Return the (x, y) coordinate for the center point of the cell that contains the specified text.  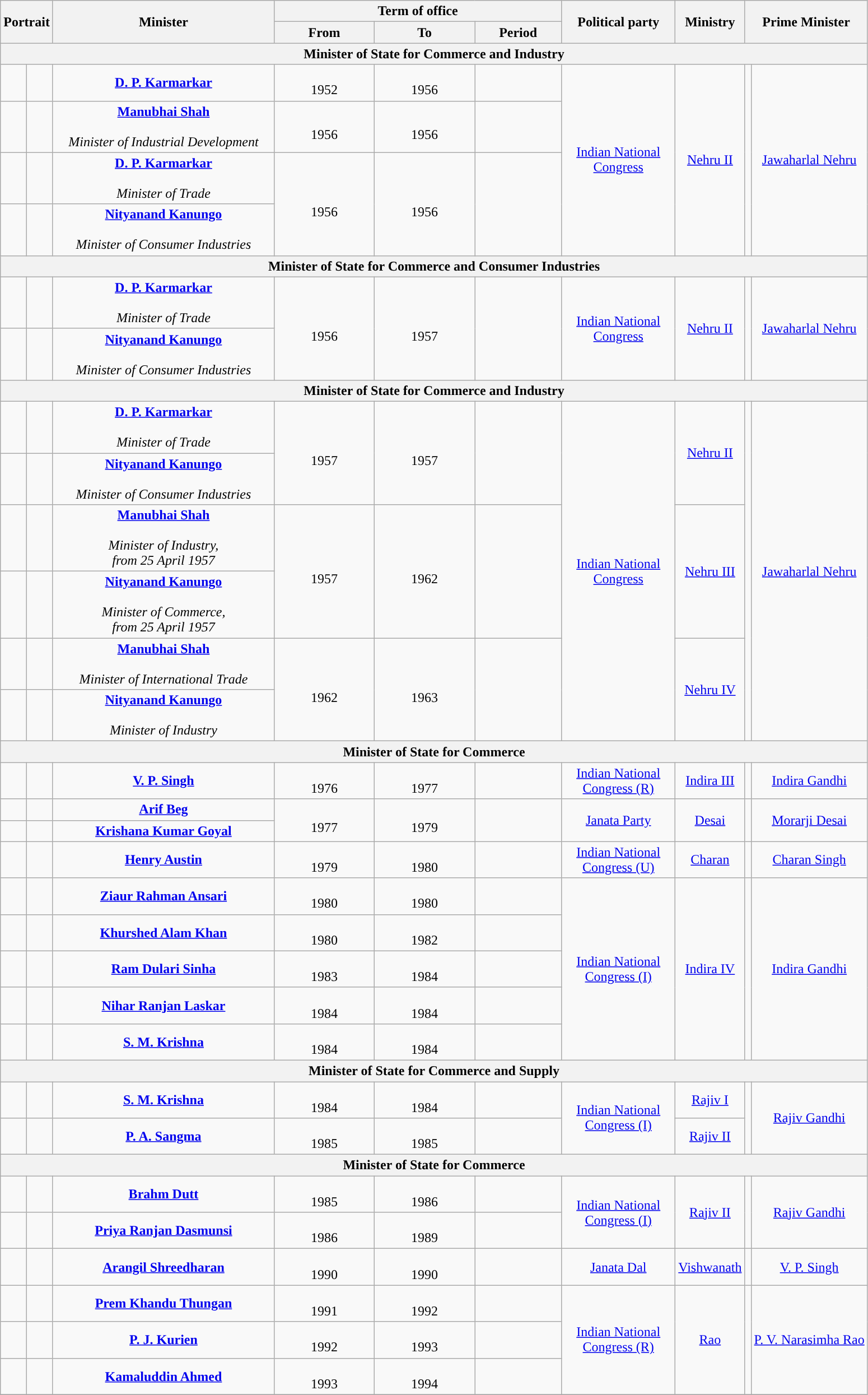
1963 (424, 690)
Nehru IV (710, 690)
Prime Minister (806, 22)
Vishwanath (710, 1267)
P. A. Sangma (164, 1136)
From (324, 32)
Khurshed Alam Khan (164, 932)
Janata Party (618, 820)
Desai (710, 820)
Nityanand KanungoMinister of Commerce,from 25 April 1957 (164, 605)
Minister of State for Commerce and Consumer Industries (434, 266)
To (424, 32)
Arif Beg (164, 810)
Indira III (710, 781)
Ministry (710, 22)
1982 (424, 932)
Nihar Ranjan Laskar (164, 1005)
Brahm Dutt (164, 1194)
Kamaluddin Ahmed (164, 1376)
1976 (324, 781)
Manubhai ShahMinister of Industrial Development (164, 127)
Krishana Kumar Goyal (164, 831)
P. V. Narasimha Rao (809, 1340)
Rajiv I (710, 1099)
Portrait (27, 22)
Indira IV (710, 969)
Ziaur Rahman Ansari (164, 896)
Nehru III (710, 571)
Minister (164, 22)
1989 (424, 1230)
Charan Singh (809, 859)
Prem Khandu Thungan (164, 1303)
Period (519, 32)
Janata Dal (618, 1267)
Charan (710, 859)
Manubhai ShahMinister of International Trade (164, 664)
P. J. Kurien (164, 1340)
1994 (424, 1376)
D. P. Karmarkar (164, 83)
Priya Ranjan Dasmunsi (164, 1230)
1952 (324, 83)
1991 (324, 1303)
1983 (324, 969)
Nityanand KanungoMinister of Industry (164, 715)
Term of office (418, 11)
Indian National Congress (U) (618, 859)
Morarji Desai (809, 820)
Arangil Shreedharan (164, 1267)
Henry Austin (164, 859)
Rao (710, 1340)
Ram Dulari Sinha (164, 969)
Manubhai ShahMinister of Industry,from 25 April 1957 (164, 538)
Minister of State for Commerce and Supply (434, 1071)
Political party (618, 22)
